Return [X, Y] of the center of cell containing provided text 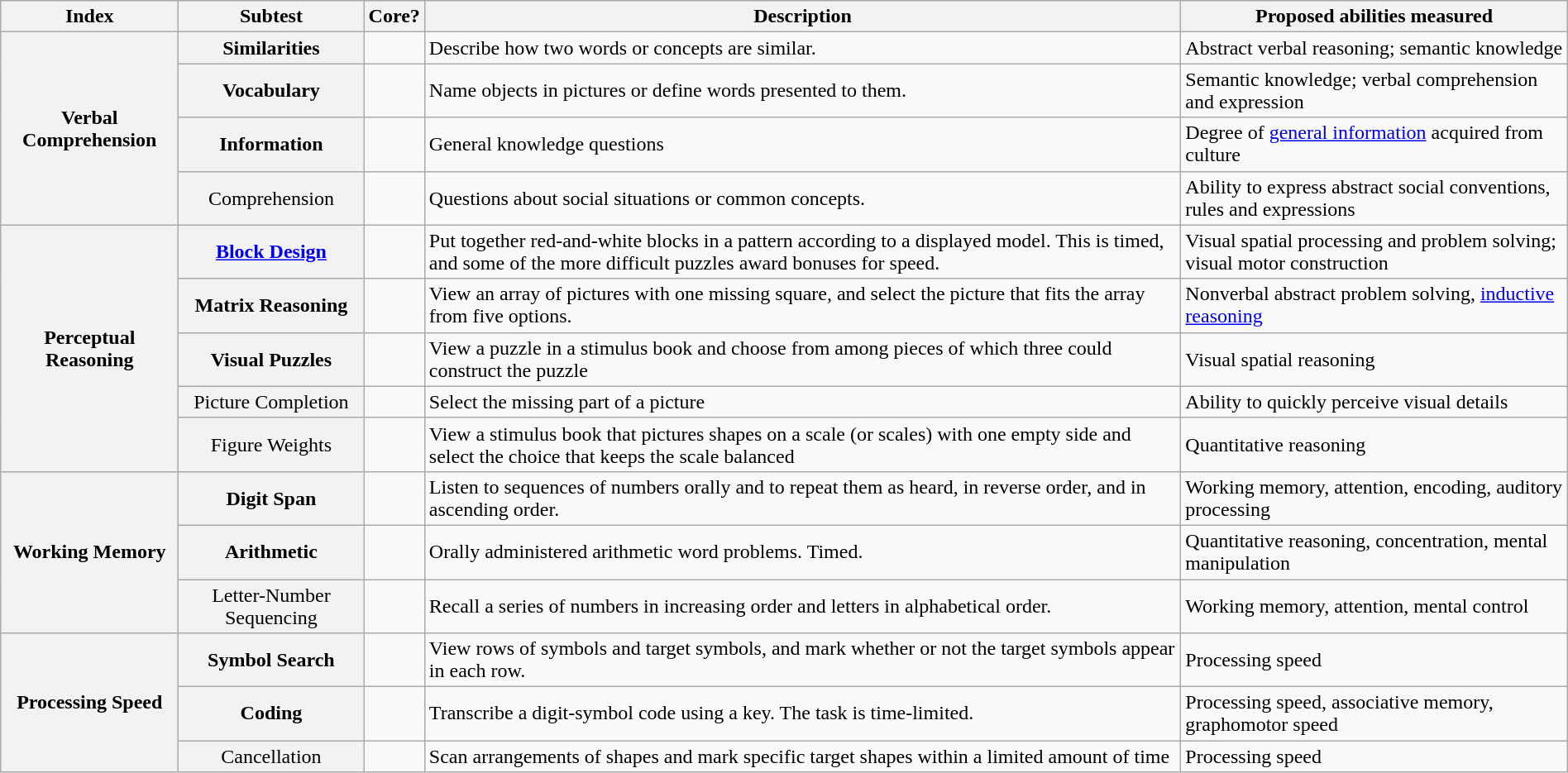
Coding [271, 714]
Visual Puzzles [271, 359]
Working memory, attention, encoding, auditory processing [1374, 498]
Quantitative reasoning, concentration, mental manipulation [1374, 552]
Abstract verbal reasoning; semantic knowledge [1374, 48]
Symbol Search [271, 660]
Ability to quickly perceive visual details [1374, 402]
Questions about social situations or common concepts. [802, 198]
Listen to sequences of numbers orally and to repeat them as heard, in reverse order, and in ascending order. [802, 498]
Subtest [271, 17]
Proposed abilities measured [1374, 17]
Quantitative reasoning [1374, 445]
Orally administered arithmetic word problems. Timed. [802, 552]
Describe how two words or concepts are similar. [802, 48]
Ability to express abstract social conventions, rules and expressions [1374, 198]
Picture Completion [271, 402]
Arithmetic [271, 552]
Block Design [271, 251]
Index [89, 17]
Transcribe a digit-symbol code using a key. The task is time-limited. [802, 714]
View an array of pictures with one missing square, and select the picture that fits the array from five options. [802, 306]
Recall a series of numbers in increasing order and letters in alphabetical order. [802, 605]
View a puzzle in a stimulus book and choose from among pieces of which three could construct the puzzle [802, 359]
General knowledge questions [802, 144]
Figure Weights [271, 445]
View rows of symbols and target symbols, and mark whether or not the target symbols appear in each row. [802, 660]
Processing Speed [89, 703]
Processing speed, associative memory, graphomotor speed [1374, 714]
Core? [394, 17]
Cancellation [271, 756]
Visual spatial processing and problem solving; visual motor construction [1374, 251]
Perceptual Reasoning [89, 348]
Degree of general information acquired from culture [1374, 144]
Select the missing part of a picture [802, 402]
View a stimulus book that pictures shapes on a scale (or scales) with one empty side and select the choice that keeps the scale balanced [802, 445]
Nonverbal abstract problem solving, inductive reasoning [1374, 306]
Letter-Number Sequencing [271, 605]
Similarities [271, 48]
Matrix Reasoning [271, 306]
Working memory, attention, mental control [1374, 605]
Description [802, 17]
Working Memory [89, 552]
Visual spatial reasoning [1374, 359]
Semantic knowledge; verbal comprehension and expression [1374, 91]
Vocabulary [271, 91]
Comprehension [271, 198]
Scan arrangements of shapes and mark specific target shapes within a limited amount of time [802, 756]
Name objects in pictures or define words presented to them. [802, 91]
Digit Span [271, 498]
Verbal Comprehension [89, 129]
Information [271, 144]
